Find where the given text appears and provide that cell's center as (x, y) coordinate. 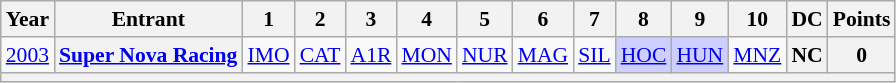
5 (485, 19)
A1R (370, 55)
0 (862, 55)
3 (370, 19)
MNZ (757, 55)
NUR (485, 55)
7 (594, 19)
8 (644, 19)
MON (426, 55)
Super Nova Racing (148, 55)
1 (268, 19)
Entrant (148, 19)
Year (28, 19)
2003 (28, 55)
MAG (544, 55)
Points (862, 19)
HUN (700, 55)
10 (757, 19)
SIL (594, 55)
CAT (320, 55)
6 (544, 19)
DC (806, 19)
9 (700, 19)
HOC (644, 55)
NC (806, 55)
4 (426, 19)
2 (320, 19)
IMO (268, 55)
